Locate the cell with the specified text and output its (X, Y) center coordinate. 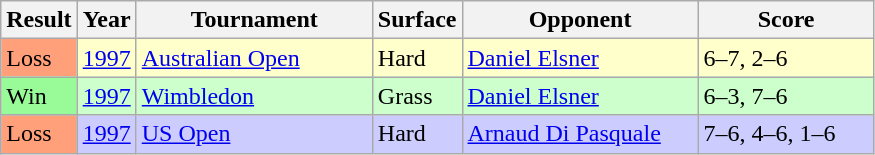
6–7, 2–6 (786, 58)
Australian Open (254, 58)
Grass (417, 96)
Tournament (254, 20)
Win (39, 96)
Wimbledon (254, 96)
Surface (417, 20)
Year (106, 20)
7–6, 4–6, 1–6 (786, 134)
6–3, 7–6 (786, 96)
Score (786, 20)
Arnaud Di Pasquale (580, 134)
US Open (254, 134)
Opponent (580, 20)
Result (39, 20)
